Determine the [x, y] coordinate at the center of the cell enclosing the given text.  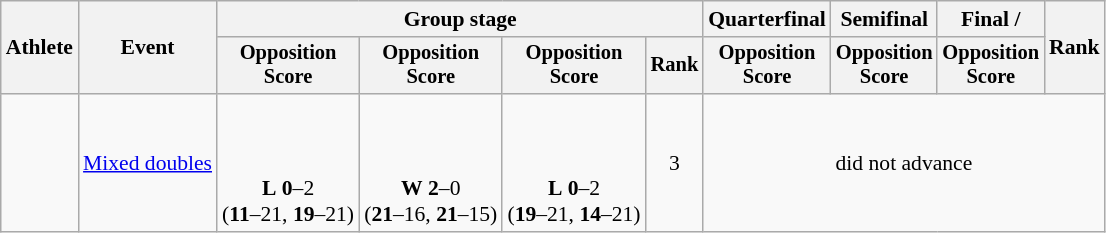
Semifinal [884, 19]
L 0–2 (11–21, 19–21) [288, 163]
Group stage [460, 19]
L 0–2 (19–21, 14–21) [574, 163]
Athlete [40, 48]
Event [148, 48]
Mixed doubles [148, 163]
did not advance [904, 163]
W 2–0 (21–16, 21–15) [430, 163]
Quarterfinal [767, 19]
3 [675, 163]
Final / [990, 19]
